Search for the cell housing the specified text and yield its [x, y] center coordinate. 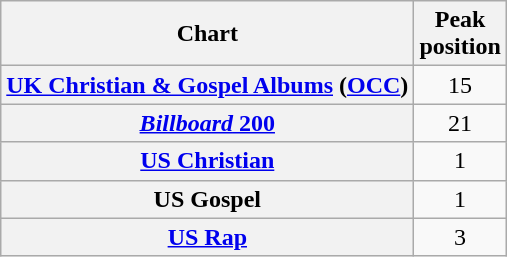
Peakposition [460, 34]
Billboard 200 [208, 123]
15 [460, 85]
UK Christian & Gospel Albums (OCC) [208, 85]
US Gospel [208, 199]
US Rap [208, 237]
Chart [208, 34]
US Christian [208, 161]
3 [460, 237]
21 [460, 123]
